Find where the given text appears and provide that cell's center as (x, y) coordinate. 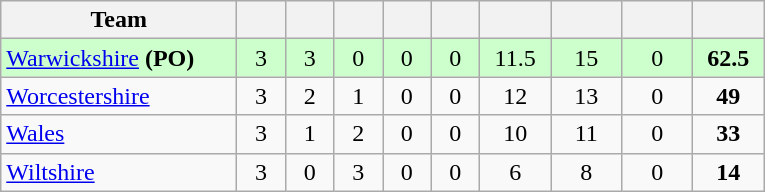
11.5 (516, 58)
Warwickshire (PO) (119, 58)
6 (516, 172)
10 (516, 134)
Wiltshire (119, 172)
14 (728, 172)
62.5 (728, 58)
Worcestershire (119, 96)
Team (119, 20)
49 (728, 96)
Wales (119, 134)
11 (586, 134)
12 (516, 96)
33 (728, 134)
13 (586, 96)
8 (586, 172)
15 (586, 58)
